From the cell containing the given text, extract its center point as [X, Y] coordinate. 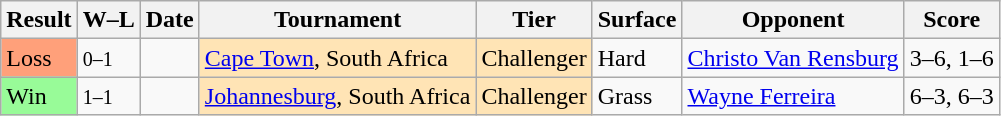
0–1 [108, 58]
Win [39, 96]
Result [39, 20]
1–1 [108, 96]
Christo Van Rensburg [793, 58]
6–3, 6–3 [952, 96]
Johannesburg, South Africa [338, 96]
Loss [39, 58]
Cape Town, South Africa [338, 58]
Wayne Ferreira [793, 96]
Tier [534, 20]
Surface [637, 20]
Opponent [793, 20]
W–L [108, 20]
Hard [637, 58]
Date [170, 20]
3–6, 1–6 [952, 58]
Tournament [338, 20]
Score [952, 20]
Grass [637, 96]
